For the text-containing cell, return its midpoint in (X, Y) coordinate format. 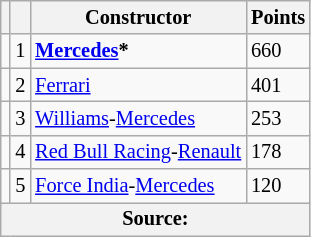
Williams-Mercedes (138, 118)
Red Bull Racing-Renault (138, 152)
253 (278, 118)
Ferrari (138, 85)
178 (278, 152)
5 (20, 186)
Mercedes* (138, 51)
Force India-Mercedes (138, 186)
120 (278, 186)
660 (278, 51)
1 (20, 51)
401 (278, 85)
2 (20, 85)
Source: (156, 219)
3 (20, 118)
Constructor (138, 17)
Points (278, 17)
4 (20, 152)
